Return the (x, y) coordinate for the center point of the cell that contains the specified text.  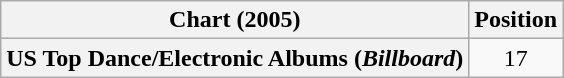
17 (516, 58)
Chart (2005) (235, 20)
US Top Dance/Electronic Albums (Billboard) (235, 58)
Position (516, 20)
